Detect which cell encompasses the target text, then output its (x, y) center coordinate. 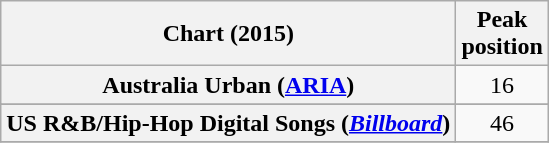
16 (502, 85)
Peakposition (502, 34)
46 (502, 123)
Australia Urban (ARIA) (228, 85)
US R&B/Hip-Hop Digital Songs (Billboard) (228, 123)
Chart (2015) (228, 34)
